Output the [X, Y] coordinate of the center of the cell containing the given text.  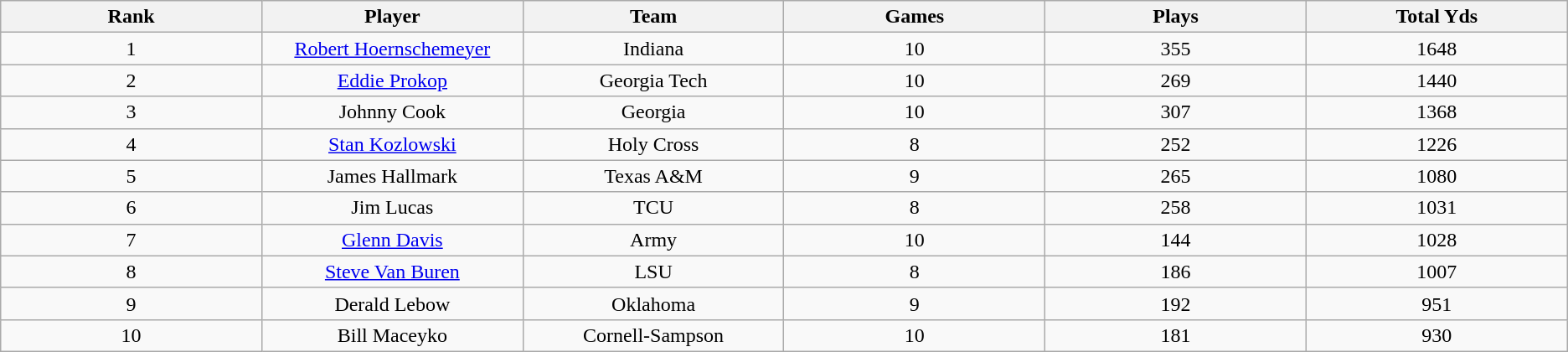
1648 [1436, 49]
7 [132, 240]
Robert Hoernschemeyer [392, 49]
Georgia [653, 112]
1028 [1436, 240]
307 [1176, 112]
Texas A&M [653, 176]
930 [1436, 335]
1226 [1436, 144]
1440 [1436, 80]
TCU [653, 208]
258 [1176, 208]
2 [132, 80]
Derald Lebow [392, 303]
3 [132, 112]
Cornell-Sampson [653, 335]
Player [392, 17]
Johnny Cook [392, 112]
951 [1436, 303]
355 [1176, 49]
Glenn Davis [392, 240]
Holy Cross [653, 144]
Total Yds [1436, 17]
Stan Kozlowski [392, 144]
Jim Lucas [392, 208]
1368 [1436, 112]
James Hallmark [392, 176]
Steve Van Buren [392, 272]
5 [132, 176]
Army [653, 240]
Indiana [653, 49]
Georgia Tech [653, 80]
269 [1176, 80]
1007 [1436, 272]
1080 [1436, 176]
LSU [653, 272]
Team [653, 17]
Bill Maceyko [392, 335]
Plays [1176, 17]
1031 [1436, 208]
Games [915, 17]
Eddie Prokop [392, 80]
186 [1176, 272]
6 [132, 208]
144 [1176, 240]
181 [1176, 335]
Oklahoma [653, 303]
1 [132, 49]
192 [1176, 303]
252 [1176, 144]
Rank [132, 17]
265 [1176, 176]
4 [132, 144]
